Identify which cell holds the provided text, then report its [x, y] central coordinate. 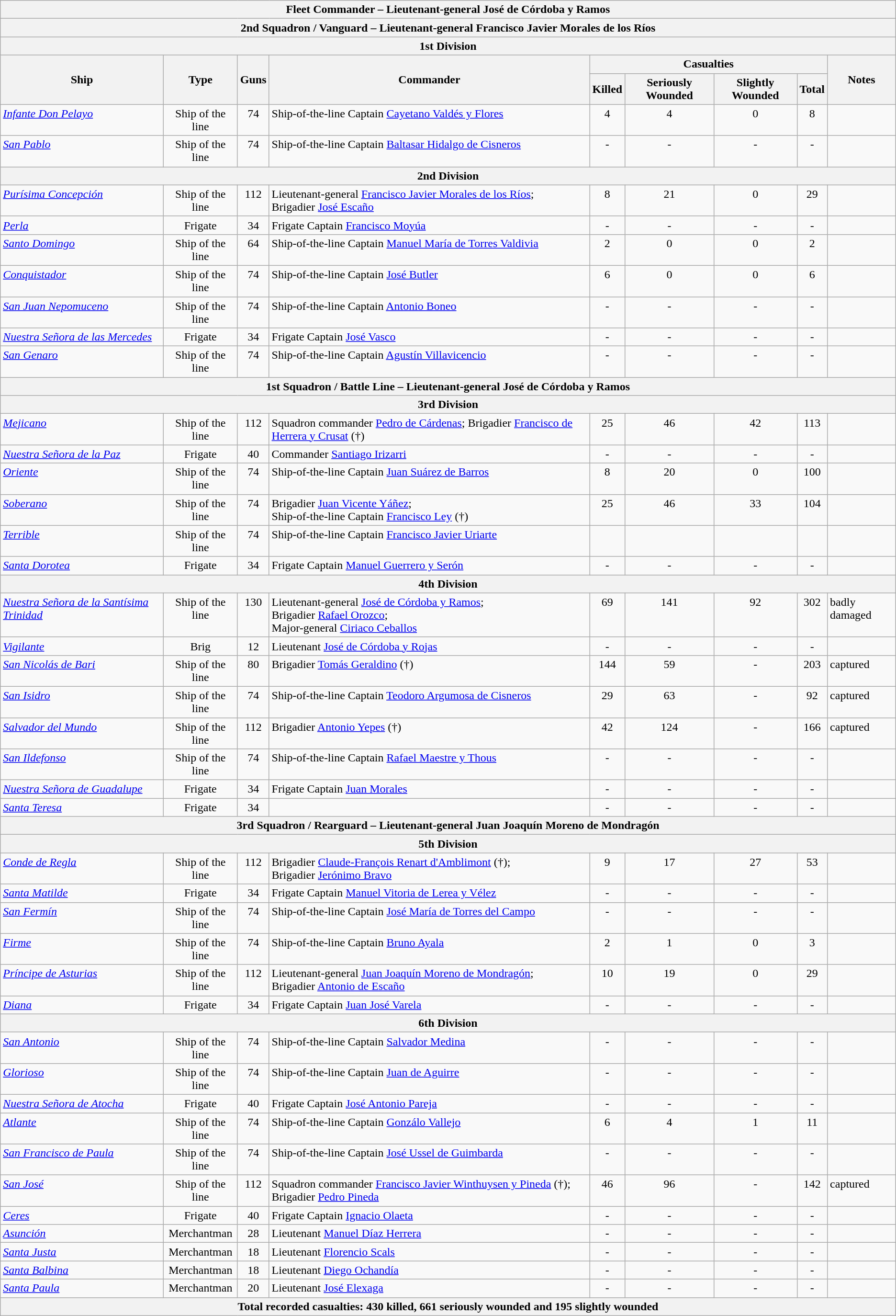
San José [82, 1191]
Asunción [82, 1234]
Ship-of-the-line Captain Rafael Maestre y Thous [429, 764]
Lieutenant José de Córdoba y Rojas [429, 646]
Salvador del Mundo [82, 733]
Santa Balbina [82, 1270]
San Pablo [82, 151]
3rd Squadron / Rearguard – Lieutenant-general Juan Joaquín Moreno de Mondragón [448, 826]
Frigate Captain Juan José Varela [429, 1005]
San Isidro [82, 702]
21 [670, 200]
Oriente [82, 479]
San Antonio [82, 1048]
10 [607, 980]
Ship [82, 79]
124 [670, 733]
Frigate Captain José Vasco [429, 337]
Firme [82, 949]
Notes [862, 79]
Frigate Captain José Antonio Pareja [429, 1103]
San Ildefonso [82, 764]
12 [253, 646]
Soberano [82, 510]
Type [200, 79]
San Genaro [82, 362]
Ship-of-the-line Captain Baltasar Hidalgo de Cisneros [429, 151]
Príncipe de Asturias [82, 980]
Fleet Commander – Lieutenant-general José de Córdoba y Ramos [448, 10]
3 [812, 949]
Brig [200, 646]
Casualties [708, 64]
2nd Squadron / Vanguard – Lieutenant-general Francisco Javier Morales de los Ríos [448, 28]
Brigadier Juan Vicente Yáñez; Ship-of-the-line Captain Francisco Ley (†) [429, 510]
63 [670, 702]
Diana [82, 1005]
Ship-of-the-line Captain Salvador Medina [429, 1048]
Frigate Captain Juan Morales [429, 789]
San Juan Nepomuceno [82, 312]
Lieutenant Manuel Díaz Herrera [429, 1234]
Frigate Captain Francisco Moyúa [429, 225]
Atlante [82, 1128]
San Nicolás de Bari [82, 670]
badly damaged [862, 615]
Squadron commander Pedro de Cárdenas; Brigadier Francisco de Herrera y Crusat (†) [429, 429]
Lieutenant-general Francisco Javier Morales de los Ríos; Brigadier José Escaño [429, 200]
Lieutenant José Elexaga [429, 1288]
Frigate Captain Manuel Guerrero y Serón [429, 566]
11 [812, 1128]
Lieutenant-general José de Córdoba y Ramos; Brigadier Rafael Orozco; Major-general Ciriaco Ceballos [429, 615]
Santa Dorotea [82, 566]
Vigilante [82, 646]
Ship-of-the-line Captain Juan de Aguirre [429, 1078]
Mejicano [82, 429]
Brigadier Claude-François Renart d'Amblimont (†); Brigadier Jerónimo Bravo [429, 869]
Slightly Wounded [755, 89]
80 [253, 670]
Nuestra Señora de las Mercedes [82, 337]
Lieutenant Florencio Scals [429, 1252]
Santa Matilde [82, 893]
Nuestra Señora de Guadalupe [82, 789]
Glorioso [82, 1078]
59 [670, 670]
Conquistador [82, 281]
6th Division [448, 1023]
Guns [253, 79]
Killed [607, 89]
Santo Domingo [82, 250]
104 [812, 510]
Ship-of-the-line Captain Manuel María de Torres Valdivia [429, 250]
Ship-of-the-line Captain Francisco Javier Uriarte [429, 541]
Terrible [82, 541]
166 [812, 733]
302 [812, 615]
2nd Division [448, 176]
1st Division [448, 46]
Brigadier Tomás Geraldino (†) [429, 670]
Ship-of-the-line Captain Juan Suárez de Barros [429, 479]
Ship-of-the-line Captain José Ussel de Guimbarda [429, 1160]
Ship-of-the-line Captain Agustín Villavicencio [429, 362]
Frigate Captain Ignacio Olaeta [429, 1215]
19 [670, 980]
Santa Paula [82, 1288]
Perla [82, 225]
Purísima Concepción [82, 200]
Ship-of-the-line Captain Cayetano Valdés y Flores [429, 120]
Seriously Wounded [670, 89]
142 [812, 1191]
27 [755, 869]
Conde de Regla [82, 869]
San Francisco de Paula [82, 1160]
64 [253, 250]
9 [607, 869]
Brigadier Antonio Yepes (†) [429, 733]
Nuestra Señora de Atocha [82, 1103]
Squadron commander Francisco Javier Winthuysen y Pineda (†); Brigadier Pedro Pineda [429, 1191]
Ship-of-the-line Captain José Butler [429, 281]
Infante Don Pelayo [82, 120]
Nuestra Señora de la Paz [82, 454]
Lieutenant Diego Ochandía [429, 1270]
Ship-of-the-line Captain José María de Torres del Campo [429, 918]
53 [812, 869]
Santa Justa [82, 1252]
4th Division [448, 584]
Nuestra Señora de la Santísima Trinidad [82, 615]
Commander Santiago Irizarri [429, 454]
5th Division [448, 844]
144 [607, 670]
203 [812, 670]
Frigate Captain Manuel Vitoria de Lerea y Vélez [429, 893]
San Fermín [82, 918]
141 [670, 615]
3rd Division [448, 405]
Lieutenant-general Juan Joaquín Moreno de Mondragón; Brigadier Antonio de Escaño [429, 980]
100 [812, 479]
Ship-of-the-line Captain Antonio Boneo [429, 312]
17 [670, 869]
Santa Teresa [82, 807]
28 [253, 1234]
1st Squadron / Battle Line – Lieutenant-general José de Córdoba y Ramos [448, 386]
Ceres [82, 1215]
Ship-of-the-line Captain Gonzálo Vallejo [429, 1128]
130 [253, 615]
33 [755, 510]
Total [812, 89]
Ship-of-the-line Captain Bruno Ayala [429, 949]
96 [670, 1191]
Total recorded casualties: 430 killed, 661 seriously wounded and 195 slightly wounded [448, 1306]
69 [607, 615]
Ship-of-the-line Captain Teodoro Argumosa de Cisneros [429, 702]
Commander [429, 79]
113 [812, 429]
